Pinpoint the cell where the given text exists, returning its [X, Y] midpoint coordinate. 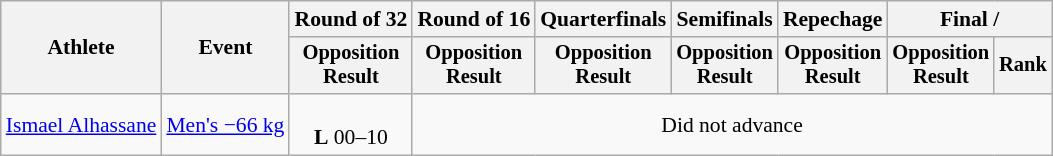
Round of 32 [350, 19]
Athlete [82, 48]
Did not advance [732, 124]
Ismael Alhassane [82, 124]
Event [225, 48]
Quarterfinals [603, 19]
Final / [970, 19]
Semifinals [724, 19]
Repechage [833, 19]
Men's −66 kg [225, 124]
Round of 16 [474, 19]
Rank [1023, 66]
L 00–10 [350, 124]
